Pinpoint the cell where the given text exists, returning its (X, Y) midpoint coordinate. 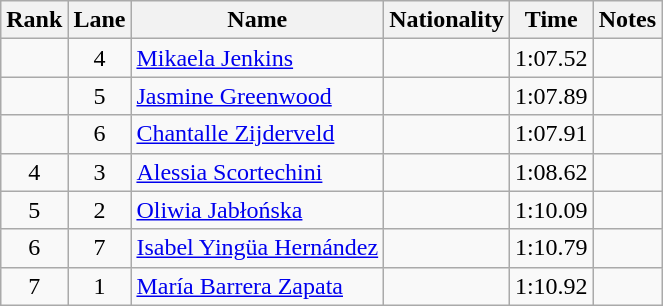
1:07.89 (551, 96)
1:08.62 (551, 172)
Chantalle Zijderveld (258, 134)
Notes (627, 20)
Jasmine Greenwood (258, 96)
Rank (34, 20)
María Barrera Zapata (258, 286)
3 (100, 172)
1:10.09 (551, 210)
Time (551, 20)
1:10.92 (551, 286)
1:07.52 (551, 58)
Oliwia Jabłońska (258, 210)
1:07.91 (551, 134)
Alessia Scortechini (258, 172)
Nationality (447, 20)
Isabel Yingüa Hernández (258, 248)
Name (258, 20)
Lane (100, 20)
2 (100, 210)
1 (100, 286)
Mikaela Jenkins (258, 58)
1:10.79 (551, 248)
